For the text-containing cell, return its midpoint in [X, Y] coordinate format. 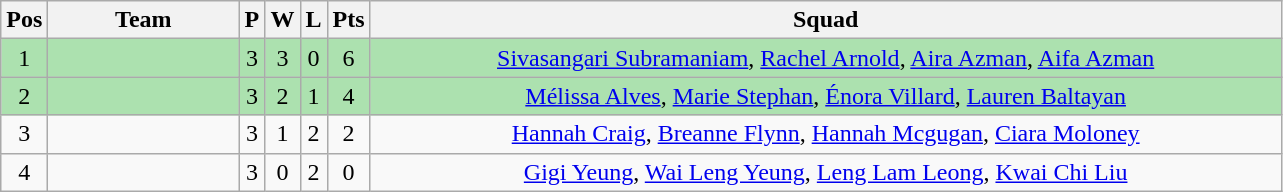
W [282, 20]
Mélissa Alves, Marie Stephan, Énora Villard, Lauren Baltayan [826, 96]
Gigi Yeung, Wai Leng Yeung, Leng Lam Leong, Kwai Chi Liu [826, 172]
Team [144, 20]
Pts [348, 20]
P [252, 20]
Squad [826, 20]
L [314, 20]
Pos [24, 20]
Hannah Craig, Breanne Flynn, Hannah Mcgugan, Ciara Moloney [826, 134]
6 [348, 58]
Sivasangari Subramaniam, Rachel Arnold, Aira Azman, Aifa Azman [826, 58]
